Detect which cell encompasses the target text, then output its [x, y] center coordinate. 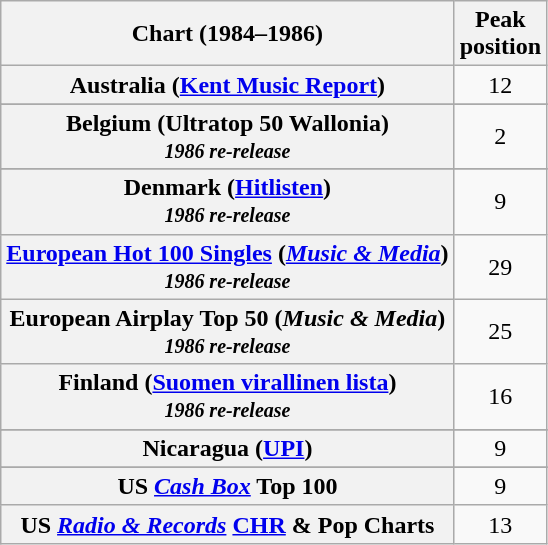
Peakposition [500, 34]
US Cash Box Top 100 [228, 486]
European Hot 100 Singles (Music & Media)1986 re-release [228, 266]
12 [500, 85]
Belgium (Ultratop 50 Wallonia)1986 re-release [228, 136]
16 [500, 396]
29 [500, 266]
13 [500, 524]
Chart (1984–1986) [228, 34]
2 [500, 136]
Finland (Suomen virallinen lista)1986 re-release [228, 396]
Denmark (Hitlisten)1986 re-release [228, 202]
25 [500, 332]
European Airplay Top 50 (Music & Media)1986 re-release [228, 332]
Australia (Kent Music Report) [228, 85]
Nicaragua (UPI) [228, 448]
US Radio & Records CHR & Pop Charts [228, 524]
